From the cell containing the given text, extract its center point as (x, y) coordinate. 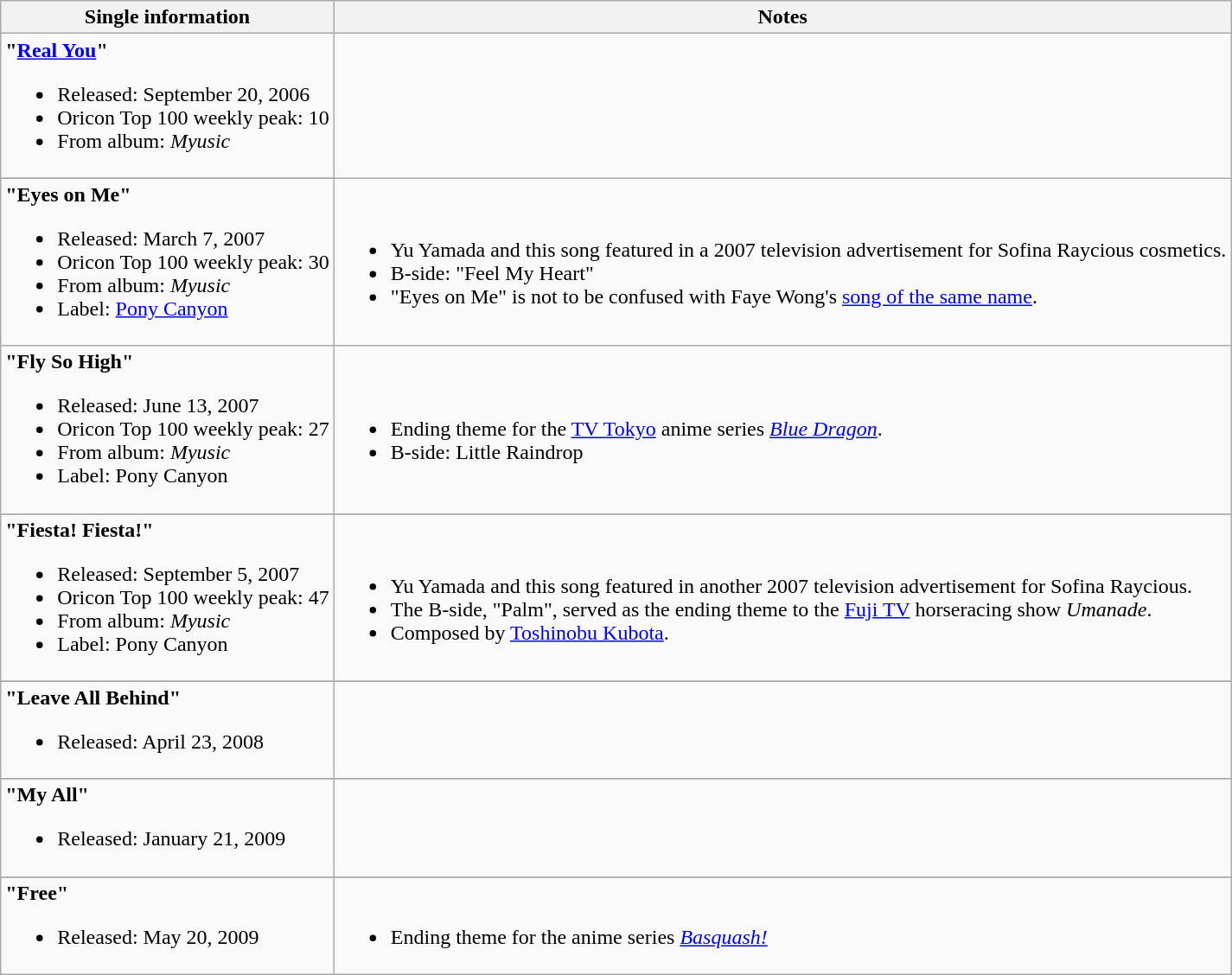
"Free"Released: May 20, 2009 (168, 925)
"Eyes on Me"Released: March 7, 2007Oricon Top 100 weekly peak: 30From album: MyusicLabel: Pony Canyon (168, 262)
"Real You"Released: September 20, 2006Oricon Top 100 weekly peak: 10From album: Myusic (168, 105)
"Fiesta! Fiesta!"Released: September 5, 2007Oricon Top 100 weekly peak: 47From album: MyusicLabel: Pony Canyon (168, 597)
Single information (168, 17)
"Leave All Behind"Released: April 23, 2008 (168, 730)
Notes (782, 17)
Ending theme for the anime series Basquash! (782, 925)
Ending theme for the TV Tokyo anime series Blue Dragon.B-side: Little Raindrop (782, 430)
"My All"Released: January 21, 2009 (168, 828)
"Fly So High"Released: June 13, 2007Oricon Top 100 weekly peak: 27From album: MyusicLabel: Pony Canyon (168, 430)
